Provide the [x, y] coordinate of the cell's center where the given text is located.  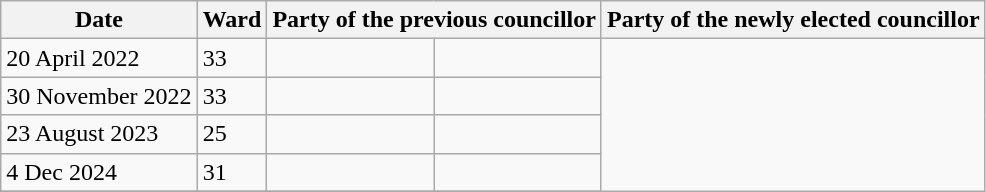
20 April 2022 [99, 58]
Ward [232, 20]
Party of the newly elected councillor [793, 20]
30 November 2022 [99, 96]
25 [232, 134]
4 Dec 2024 [99, 172]
23 August 2023 [99, 134]
Party of the previous councillor [434, 20]
31 [232, 172]
Date [99, 20]
